Pinpoint the cell where the given text exists, returning its [x, y] midpoint coordinate. 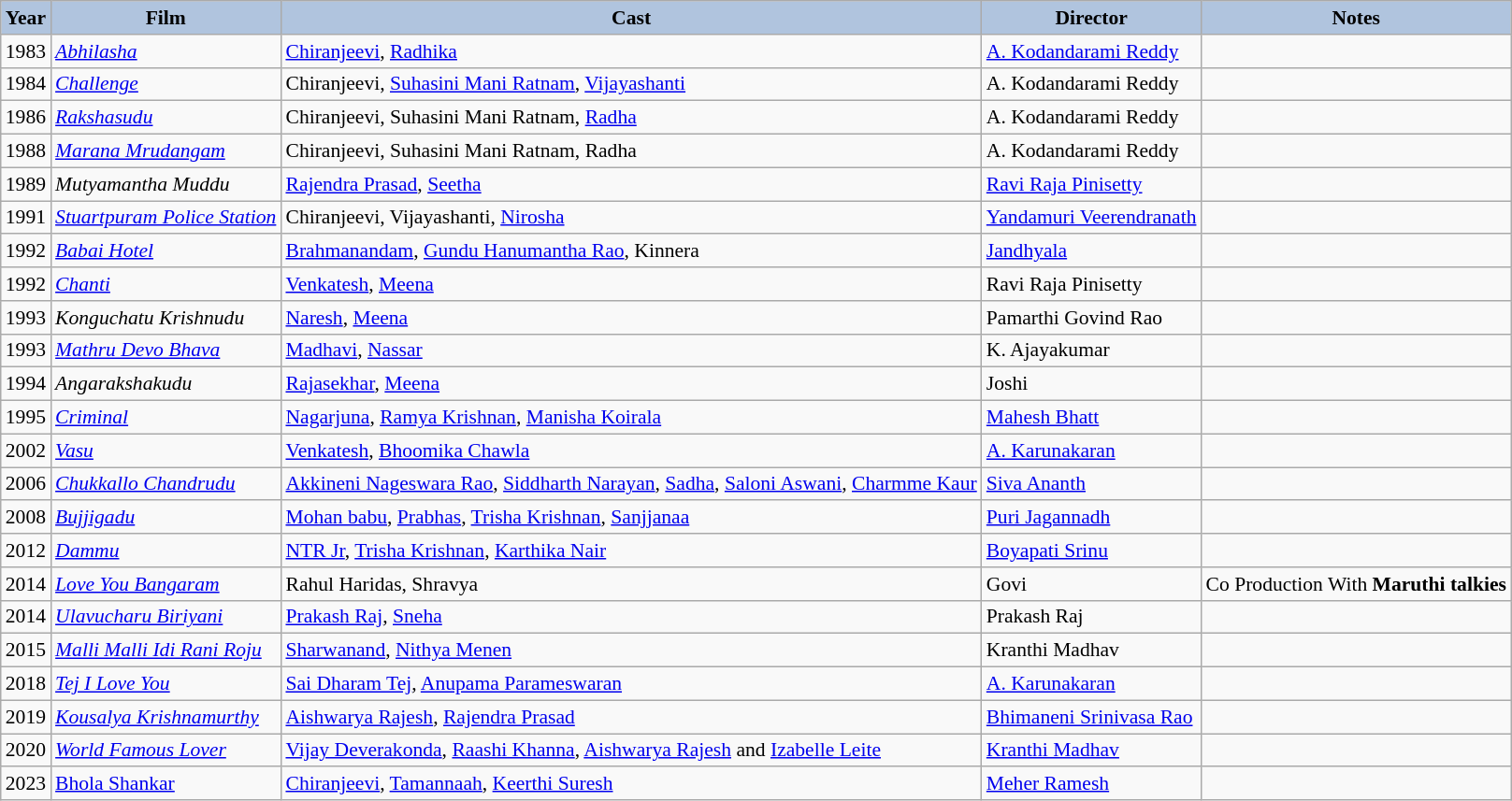
Criminal [166, 418]
Chiranjeevi, Tamannaah, Keerthi Suresh [630, 784]
Notes [1356, 18]
Venkatesh, Meena [630, 284]
Malli Malli Idi Rani Roju [166, 651]
Bujjigadu [166, 518]
Venkatesh, Bhoomika Chawla [630, 451]
Mathru Devo Bhava [166, 350]
Love You Bangaram [166, 584]
2018 [26, 684]
Co Production With Maruthi talkies [1356, 584]
2012 [26, 551]
2008 [26, 518]
Stuartpuram Police Station [166, 218]
Joshi [1092, 384]
Marana Mrudangam [166, 151]
Year [26, 18]
Konguchatu Krishnudu [166, 318]
Chanti [166, 284]
Nagarjuna, Ramya Krishnan, Manisha Koirala [630, 418]
Yandamuri Veerendranath [1092, 218]
2023 [26, 784]
Rajasekhar, Meena [630, 384]
Rahul Haridas, Shravya [630, 584]
Angarakshakudu [166, 384]
Naresh, Meena [630, 318]
1991 [26, 218]
Prakash Raj [1092, 617]
1984 [26, 84]
Chiranjeevi, Radhika [630, 51]
Chiranjeevi, Vijayashanti, Nirosha [630, 218]
Bhola Shankar [166, 784]
Bhimaneni Srinivasa Rao [1092, 717]
Mahesh Bhatt [1092, 418]
2015 [26, 651]
Aishwarya Rajesh, Rajendra Prasad [630, 717]
Govi [1092, 584]
Brahmanandam, Gundu Hanumantha Rao, Kinnera [630, 251]
Mutyamantha Muddu [166, 184]
Director [1092, 18]
Babai Hotel [166, 251]
Dammu [166, 551]
Sharwanand, Nithya Menen [630, 651]
2002 [26, 451]
NTR Jr, Trisha Krishnan, Karthika Nair [630, 551]
Pamarthi Govind Rao [1092, 318]
2020 [26, 751]
Film [166, 18]
Meher Ramesh [1092, 784]
Abhilasha [166, 51]
Ulavucharu Biriyani [166, 617]
1989 [26, 184]
Sai Dharam Tej, Anupama Parameswaran [630, 684]
2006 [26, 484]
2019 [26, 717]
Vasu [166, 451]
Challenge [166, 84]
K. Ajayakumar [1092, 350]
Kousalya Krishnamurthy [166, 717]
Tej I Love You [166, 684]
Puri Jagannadh [1092, 518]
Mohan babu, Prabhas, Trisha Krishnan, Sanjjanaa [630, 518]
Chukkallo Chandrudu [166, 484]
Madhavi, Nassar [630, 350]
1986 [26, 118]
Prakash Raj, Sneha [630, 617]
Chiranjeevi, Suhasini Mani Ratnam, Vijayashanti [630, 84]
Jandhyala [1092, 251]
1983 [26, 51]
Siva Ananth [1092, 484]
1988 [26, 151]
Cast [630, 18]
Rajendra Prasad, Seetha [630, 184]
Vijay Deverakonda, Raashi Khanna, Aishwarya Rajesh and Izabelle Leite [630, 751]
Akkineni Nageswara Rao, Siddharth Narayan, Sadha, Saloni Aswani, Charmme Kaur [630, 484]
1994 [26, 384]
Rakshasudu [166, 118]
Boyapati Srinu [1092, 551]
1995 [26, 418]
World Famous Lover [166, 751]
